Return the [X, Y] coordinate for the center point of the cell that contains the specified text.  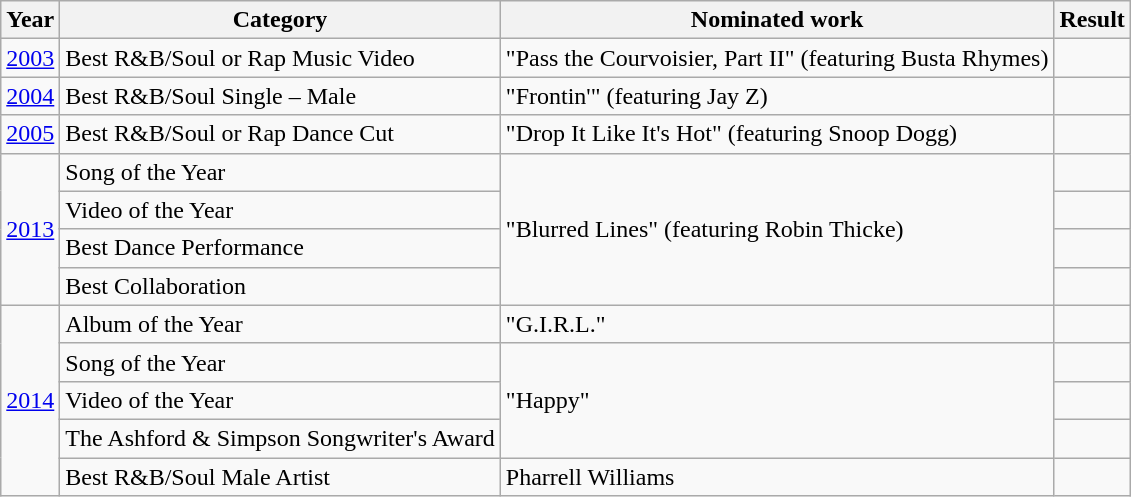
Pharrell Williams [777, 477]
"Blurred Lines" (featuring Robin Thicke) [777, 229]
Best R&B/Soul or Rap Dance Cut [280, 134]
2003 [30, 58]
Album of the Year [280, 324]
Nominated work [777, 20]
The Ashford & Simpson Songwriter's Award [280, 438]
2005 [30, 134]
Category [280, 20]
Best R&B/Soul or Rap Music Video [280, 58]
Best Collaboration [280, 286]
2014 [30, 400]
Best R&B/Soul Single – Male [280, 96]
"G.I.R.L." [777, 324]
"Frontin'" (featuring Jay Z) [777, 96]
"Happy" [777, 400]
Best Dance Performance [280, 248]
"Drop It Like It's Hot" (featuring Snoop Dogg) [777, 134]
Year [30, 20]
2013 [30, 229]
Best R&B/Soul Male Artist [280, 477]
"Pass the Courvoisier, Part II" (featuring Busta Rhymes) [777, 58]
Result [1092, 20]
2004 [30, 96]
